Find where the given text appears and provide that cell's center as [X, Y] coordinate. 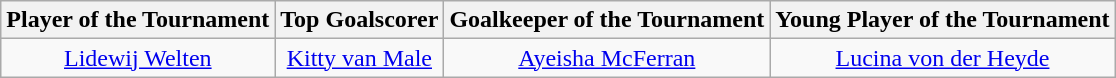
Young Player of the Tournament [942, 20]
Lucina von der Heyde [942, 58]
Lidewij Welten [138, 58]
Kitty van Male [360, 58]
Top Goalscorer [360, 20]
Player of the Tournament [138, 20]
Ayeisha McFerran [607, 58]
Goalkeeper of the Tournament [607, 20]
